Search for the cell housing the specified text and yield its [x, y] center coordinate. 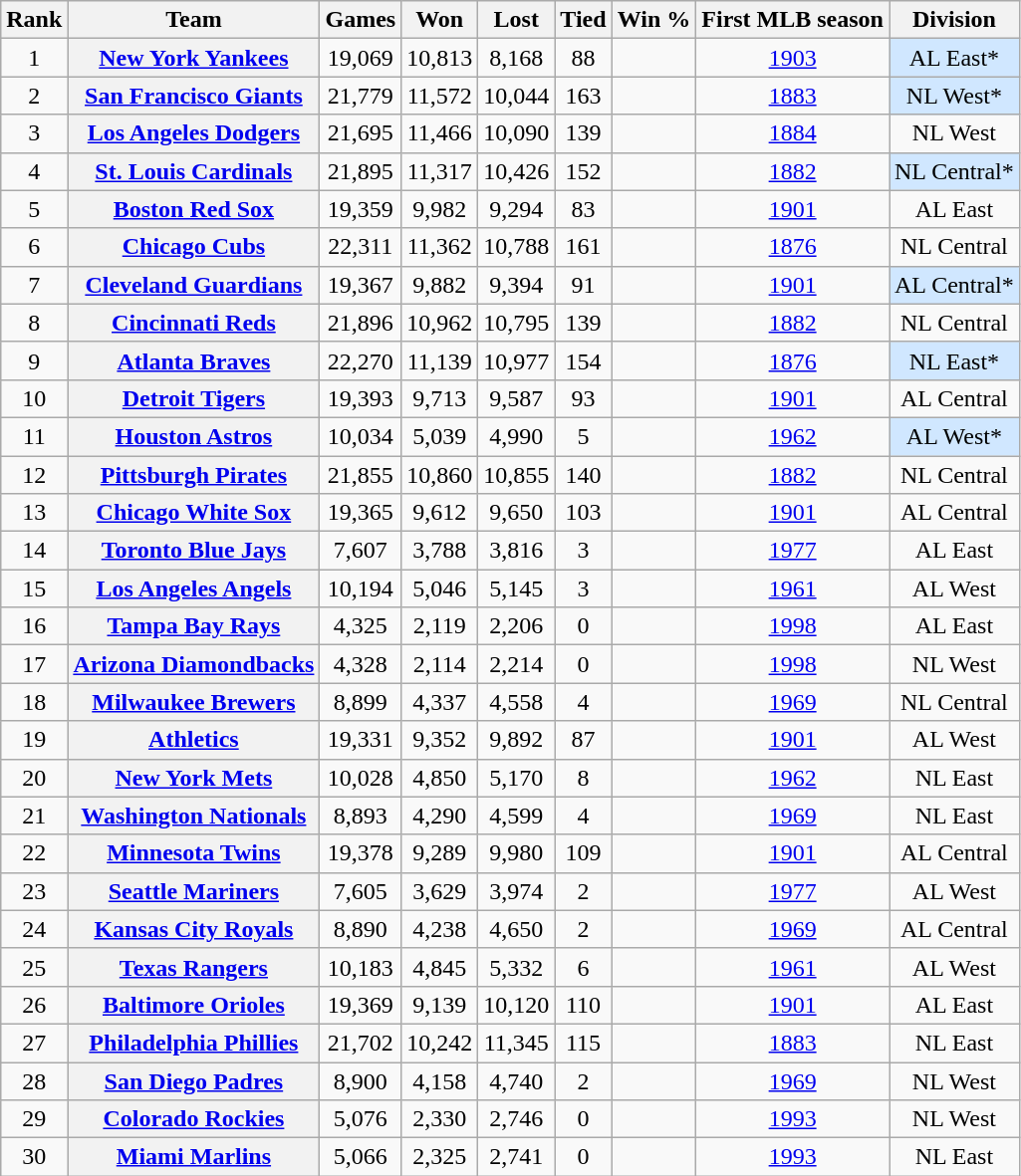
1 [34, 58]
4,158 [440, 1080]
Baltimore Orioles [193, 1005]
152 [584, 171]
Colorado Rockies [193, 1119]
AL Central* [954, 285]
30 [34, 1157]
4,845 [440, 967]
Atlanta Braves [193, 360]
New York Yankees [193, 58]
21,702 [361, 1043]
Detroit Tigers [193, 398]
161 [584, 247]
Games [361, 20]
11,317 [440, 171]
Kansas City Royals [193, 929]
2,114 [440, 664]
11 [34, 436]
Boston Red Sox [193, 209]
11,466 [440, 133]
29 [34, 1119]
5,046 [440, 588]
7,605 [361, 891]
1903 [793, 58]
Washington Nationals [193, 816]
88 [584, 58]
Division [954, 20]
109 [584, 853]
27 [34, 1043]
3,629 [440, 891]
21 [34, 816]
AL East* [954, 58]
19,331 [361, 740]
10,090 [516, 133]
Minnesota Twins [193, 853]
9,980 [516, 853]
3,788 [440, 551]
10,194 [361, 588]
9,982 [440, 209]
93 [584, 398]
19,367 [361, 285]
115 [584, 1043]
10,426 [516, 171]
10,788 [516, 247]
4,650 [516, 929]
9 [34, 360]
Arizona Diamondbacks [193, 664]
4,290 [440, 816]
10,813 [440, 58]
25 [34, 967]
21,895 [361, 171]
4,740 [516, 1080]
140 [584, 475]
9,587 [516, 398]
9,882 [440, 285]
Seattle Mariners [193, 891]
24 [34, 929]
10,034 [361, 436]
11,362 [440, 247]
23 [34, 891]
11,345 [516, 1043]
Texas Rangers [193, 967]
163 [584, 96]
4,850 [440, 778]
San Diego Padres [193, 1080]
8,900 [361, 1080]
22 [34, 853]
Milwaukee Brewers [193, 702]
91 [584, 285]
NL East* [954, 360]
5,170 [516, 778]
2,330 [440, 1119]
10,044 [516, 96]
4,325 [361, 626]
21,695 [361, 133]
Team [193, 20]
Win % [653, 20]
10,120 [516, 1005]
NL West* [954, 96]
8,890 [361, 929]
4,328 [361, 664]
Cincinnati Reds [193, 323]
9,612 [440, 513]
20 [34, 778]
Rank [34, 20]
5,066 [361, 1157]
154 [584, 360]
5,076 [361, 1119]
2,325 [440, 1157]
10,028 [361, 778]
11,572 [440, 96]
9,289 [440, 853]
Miami Marlins [193, 1157]
10,795 [516, 323]
New York Mets [193, 778]
3,816 [516, 551]
Tied [584, 20]
3,974 [516, 891]
19,365 [361, 513]
18 [34, 702]
San Francisco Giants [193, 96]
87 [584, 740]
NL Central* [954, 171]
1884 [793, 133]
Won [440, 20]
4,558 [516, 702]
19,359 [361, 209]
4,337 [440, 702]
21,896 [361, 323]
16 [34, 626]
22,270 [361, 360]
First MLB season [793, 20]
9,713 [440, 398]
103 [584, 513]
Cleveland Guardians [193, 285]
15 [34, 588]
13 [34, 513]
Tampa Bay Rays [193, 626]
19,369 [361, 1005]
10,183 [361, 967]
17 [34, 664]
22,311 [361, 247]
9,650 [516, 513]
7,607 [361, 551]
9,352 [440, 740]
10 [34, 398]
11,139 [440, 360]
19,378 [361, 853]
21,855 [361, 475]
Toronto Blue Jays [193, 551]
110 [584, 1005]
4,238 [440, 929]
10,855 [516, 475]
7 [34, 285]
10,242 [440, 1043]
19,069 [361, 58]
2,746 [516, 1119]
9,394 [516, 285]
5,145 [516, 588]
10,977 [516, 360]
19 [34, 740]
9,139 [440, 1005]
2,119 [440, 626]
Lost [516, 20]
83 [584, 209]
2,206 [516, 626]
9,294 [516, 209]
Los Angeles Angels [193, 588]
AL West* [954, 436]
2,741 [516, 1157]
Chicago Cubs [193, 247]
8,893 [361, 816]
21,779 [361, 96]
10,962 [440, 323]
14 [34, 551]
10,860 [440, 475]
8,899 [361, 702]
St. Louis Cardinals [193, 171]
8,168 [516, 58]
2,214 [516, 664]
Philadelphia Phillies [193, 1043]
Chicago White Sox [193, 513]
26 [34, 1005]
12 [34, 475]
19,393 [361, 398]
Athletics [193, 740]
5,332 [516, 967]
28 [34, 1080]
9,892 [516, 740]
5,039 [440, 436]
4,990 [516, 436]
Houston Astros [193, 436]
Los Angeles Dodgers [193, 133]
Pittsburgh Pirates [193, 475]
4,599 [516, 816]
